Locate the cell with the specified text and output its [X, Y] center coordinate. 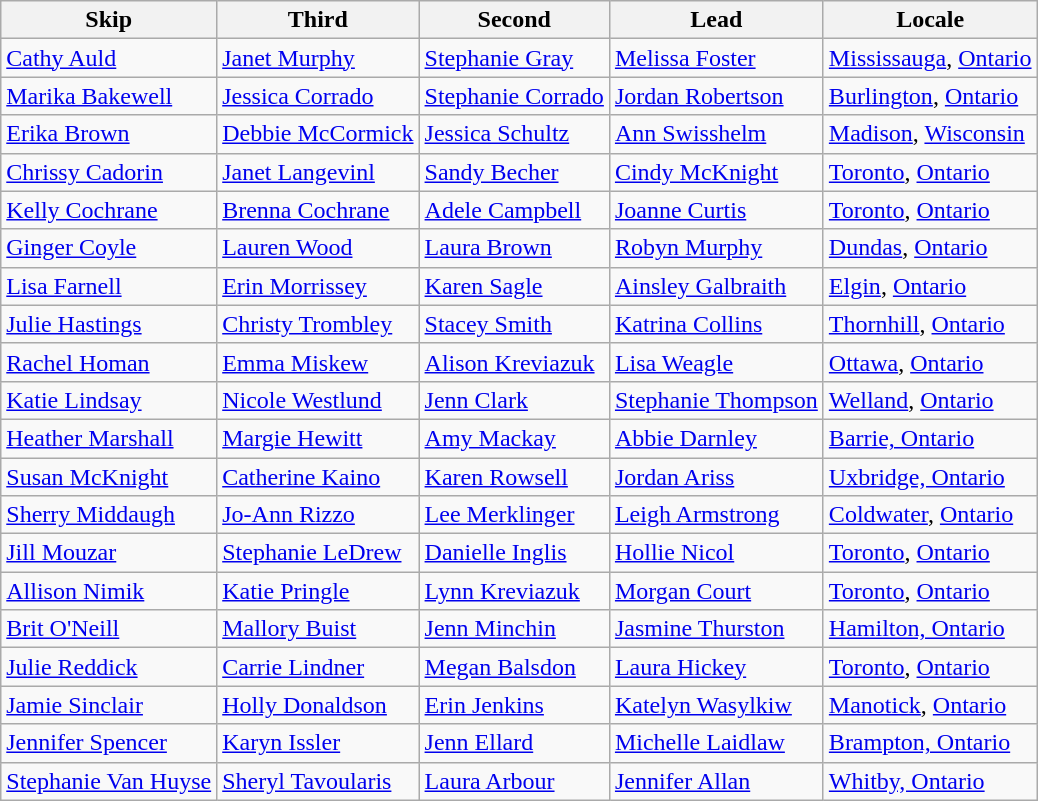
Stephanie Corrado [514, 96]
Abbie Darnley [716, 438]
Allison Nimik [109, 591]
Burlington, Ontario [930, 96]
Chrissy Cadorin [109, 172]
Laura Brown [514, 248]
Barrie, Ontario [930, 438]
Emma Miskew [318, 362]
Janet Murphy [318, 58]
Lisa Weagle [716, 362]
Madison, Wisconsin [930, 134]
Jessica Schultz [514, 134]
Ottawa, Ontario [930, 362]
Leigh Armstrong [716, 515]
Jenn Ellard [514, 743]
Laura Arbour [514, 781]
Second [514, 20]
Margie Hewitt [318, 438]
Adele Campbell [514, 210]
Stephanie Van Huyse [109, 781]
Hollie Nicol [716, 553]
Dundas, Ontario [930, 248]
Uxbridge, Ontario [930, 477]
Stephanie LeDrew [318, 553]
Joanne Curtis [716, 210]
Cathy Auld [109, 58]
Thornhill, Ontario [930, 324]
Lisa Farnell [109, 286]
Mallory Buist [318, 629]
Jasmine Thurston [716, 629]
Katelyn Wasylkiw [716, 705]
Stacey Smith [514, 324]
Carrie Lindner [318, 667]
Amy Mackay [514, 438]
Erin Jenkins [514, 705]
Katie Pringle [318, 591]
Jennifer Allan [716, 781]
Brampton, Ontario [930, 743]
Welland, Ontario [930, 400]
Erika Brown [109, 134]
Lee Merklinger [514, 515]
Mississauga, Ontario [930, 58]
Jill Mouzar [109, 553]
Melissa Foster [716, 58]
Nicole Westlund [318, 400]
Lauren Wood [318, 248]
Jordan Robertson [716, 96]
Lynn Kreviazuk [514, 591]
Alison Kreviazuk [514, 362]
Whitby, Ontario [930, 781]
Brit O'Neill [109, 629]
Holly Donaldson [318, 705]
Michelle Laidlaw [716, 743]
Danielle Inglis [514, 553]
Catherine Kaino [318, 477]
Coldwater, Ontario [930, 515]
Laura Hickey [716, 667]
Jenn Clark [514, 400]
Jennifer Spencer [109, 743]
Morgan Court [716, 591]
Karen Sagle [514, 286]
Susan McKnight [109, 477]
Heather Marshall [109, 438]
Hamilton, Ontario [930, 629]
Skip [109, 20]
Ann Swisshelm [716, 134]
Elgin, Ontario [930, 286]
Locale [930, 20]
Julie Hastings [109, 324]
Marika Bakewell [109, 96]
Debbie McCormick [318, 134]
Brenna Cochrane [318, 210]
Jamie Sinclair [109, 705]
Jenn Minchin [514, 629]
Christy Trombley [318, 324]
Kelly Cochrane [109, 210]
Ainsley Galbraith [716, 286]
Lead [716, 20]
Sherry Middaugh [109, 515]
Sandy Becher [514, 172]
Jessica Corrado [318, 96]
Robyn Murphy [716, 248]
Sheryl Tavoularis [318, 781]
Rachel Homan [109, 362]
Stephanie Thompson [716, 400]
Janet Langevinl [318, 172]
Erin Morrissey [318, 286]
Third [318, 20]
Ginger Coyle [109, 248]
Stephanie Gray [514, 58]
Karen Rowsell [514, 477]
Karyn Issler [318, 743]
Julie Reddick [109, 667]
Katrina Collins [716, 324]
Cindy McKnight [716, 172]
Jo-Ann Rizzo [318, 515]
Katie Lindsay [109, 400]
Jordan Ariss [716, 477]
Manotick, Ontario [930, 705]
Megan Balsdon [514, 667]
